Search for the cell housing the specified text and yield its (x, y) center coordinate. 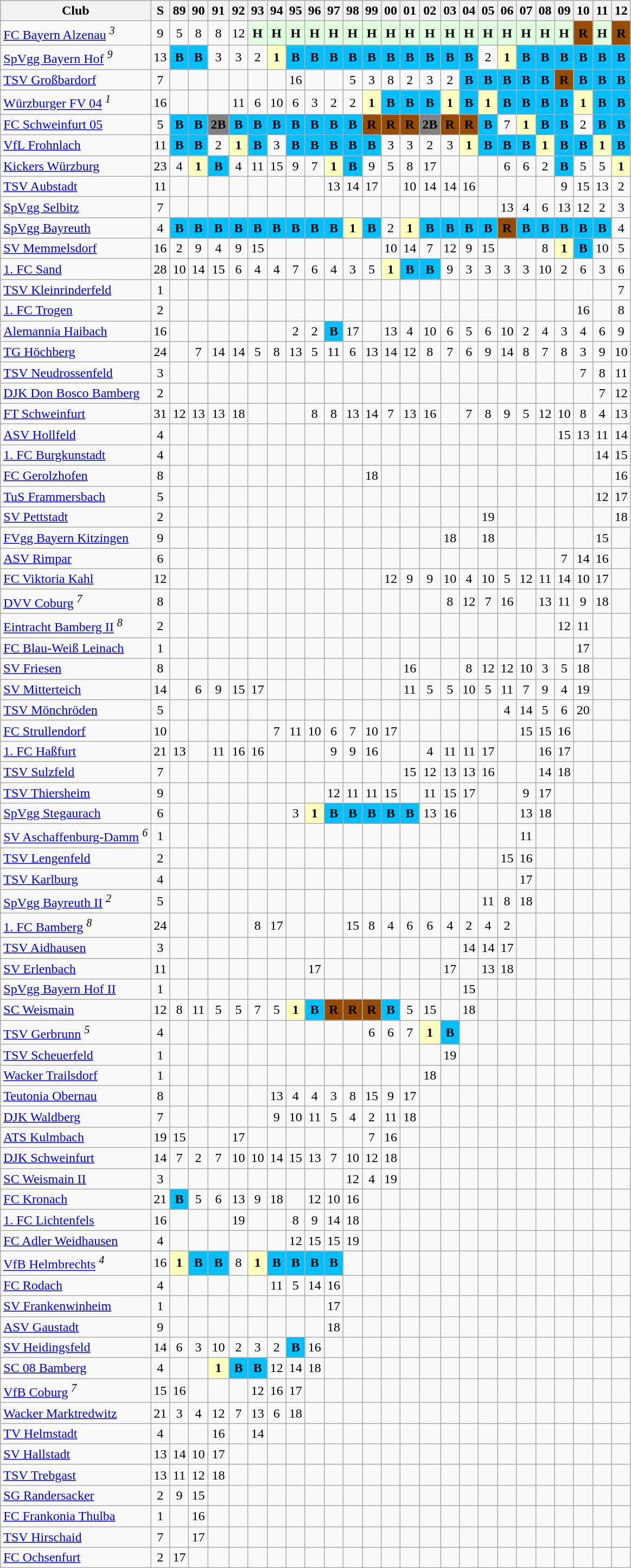
SpVgg Stegaurach (76, 814)
FC Viktoria Kahl (76, 579)
92 (239, 11)
Alemannia Haibach (76, 331)
ASV Gaustadt (76, 1327)
1. FC Haßfurt (76, 751)
05 (488, 11)
28 (161, 269)
TG Höchberg (76, 352)
97 (333, 11)
TSV Kleinrinderfeld (76, 290)
1. FC Lichtenfels (76, 1220)
23 (161, 166)
98 (353, 11)
SC Weismain II (76, 1179)
FC Schweinfurt 05 (76, 125)
FC Strullendorf (76, 731)
1. FC Burgkunstadt (76, 455)
20 (583, 710)
VfB Coburg 7 (76, 1391)
1. FC Sand (76, 269)
SG Randersacker (76, 1496)
DJK Waldberg (76, 1116)
09 (564, 11)
TSV Aubstadt (76, 187)
VfL Frohnlach (76, 145)
TSV Mönchröden (76, 710)
Teutonia Obernau (76, 1096)
TSV Thiersheim (76, 793)
07 (526, 11)
VfB Helmbrechts 4 (76, 1264)
SV Pettstadt (76, 517)
01 (410, 11)
SV Heidingsfeld (76, 1348)
TSV Sulzfeld (76, 772)
Wacker Marktredwitz (76, 1413)
TV Helmstadt (76, 1433)
Würzburger FV 04 1 (76, 102)
TSV Hirschaid (76, 1537)
SV Mitterteich (76, 689)
SC Weismain (76, 1010)
SpVgg Bayreuth II 2 (76, 901)
94 (277, 11)
DVV Coburg 7 (76, 601)
1. FC Bamberg 8 (76, 926)
FC Bayern Alzenau 3 (76, 34)
SpVgg Selbitz (76, 207)
FC Rodach (76, 1285)
TSV Neudrossenfeld (76, 372)
91 (218, 11)
Club (76, 11)
96 (315, 11)
08 (545, 11)
99 (372, 11)
SV Frankenwinheim (76, 1306)
02 (430, 11)
SpVgg Bayern Hof 9 (76, 58)
SV Friesen (76, 669)
06 (507, 11)
FC Adler Weidhausen (76, 1241)
FC Blau-Weiß Leinach (76, 648)
ATS Kulmbach (76, 1137)
ASV Rimpar (76, 558)
Eintracht Bamberg II 8 (76, 626)
TSV Aidhausen (76, 948)
FC Gerolzhofen (76, 476)
04 (469, 11)
1. FC Trogen (76, 310)
SpVgg Bayern Hof II (76, 989)
Kickers Würzburg (76, 166)
SC 08 Bamberg (76, 1368)
00 (391, 11)
93 (257, 11)
FC Ochsenfurt (76, 1558)
FT Schweinfurt (76, 414)
FC Frankonia Thulba (76, 1516)
Wacker Trailsdorf (76, 1075)
FC Kronach (76, 1199)
SV Erlenbach (76, 969)
TSV Scheuerfeld (76, 1055)
SpVgg Bayreuth (76, 228)
TSV Großbardorf (76, 80)
SV Memmelsdorf (76, 249)
TSV Gerbrunn 5 (76, 1032)
95 (295, 11)
S (161, 11)
DJK Don Bosco Bamberg (76, 393)
SV Aschaffenburg-Damm 6 (76, 836)
SV Hallstadt (76, 1454)
31 (161, 414)
03 (450, 11)
TSV Karlburg (76, 879)
ASV Hollfeld (76, 434)
TSV Lengenfeld (76, 858)
TuS Frammersbach (76, 497)
90 (199, 11)
FVgg Bayern Kitzingen (76, 538)
DJK Schweinfurt (76, 1158)
TSV Trebgast (76, 1475)
89 (179, 11)
